Provide the (X, Y) coordinate of the cell's center where the given text is located.  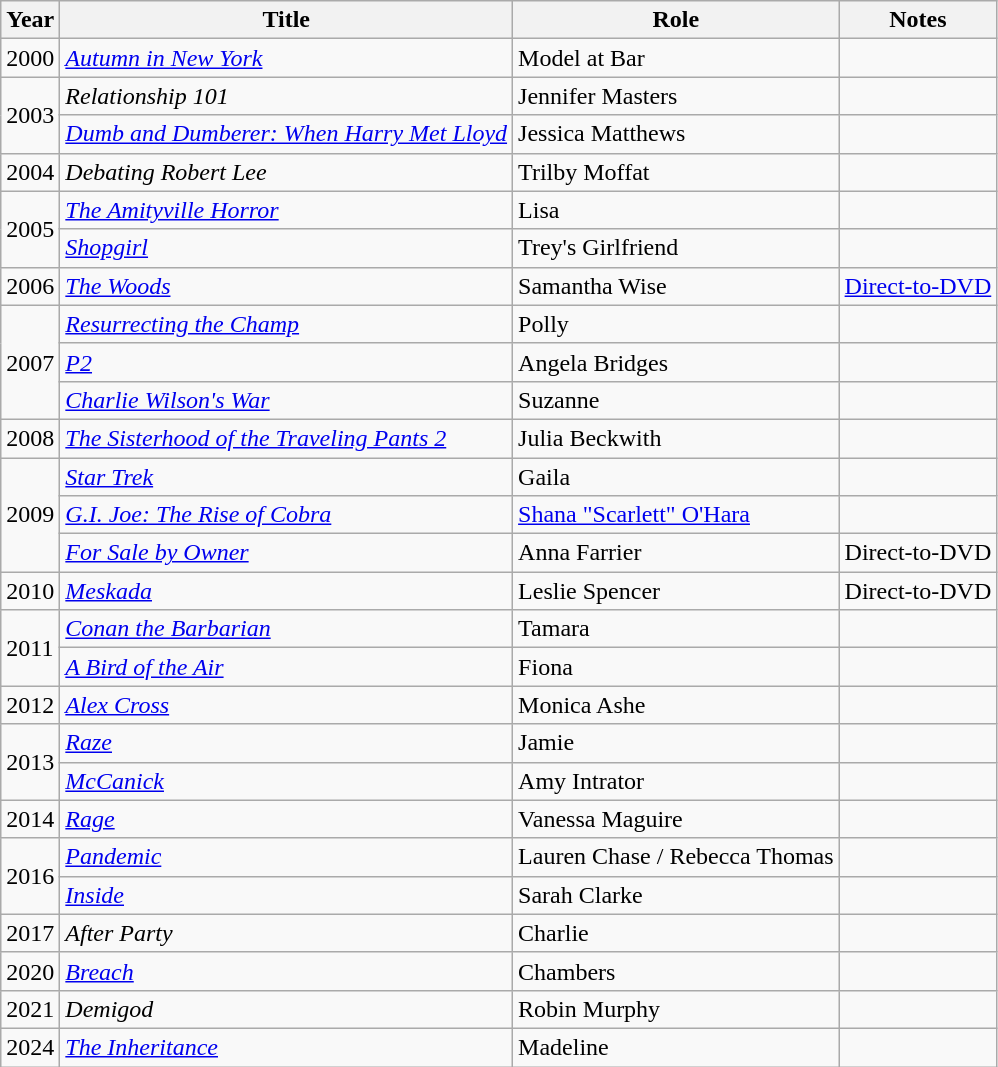
McCanick (286, 781)
2010 (30, 591)
2007 (30, 362)
Anna Farrier (676, 553)
Title (286, 20)
Jamie (676, 743)
Breach (286, 971)
Trilby Moffat (676, 172)
Sarah Clarke (676, 895)
2014 (30, 819)
2024 (30, 1047)
Fiona (676, 667)
Shopgirl (286, 248)
2003 (30, 115)
Lauren Chase / Rebecca Thomas (676, 857)
Vanessa Maguire (676, 819)
Year (30, 20)
Samantha Wise (676, 286)
Notes (918, 20)
Dumb and Dumberer: When Harry Met Lloyd (286, 134)
Gaila (676, 477)
The Woods (286, 286)
The Amityville Horror (286, 210)
Leslie Spencer (676, 591)
2020 (30, 971)
Raze (286, 743)
2012 (30, 705)
Conan the Barbarian (286, 629)
2013 (30, 762)
For Sale by Owner (286, 553)
2004 (30, 172)
Chambers (676, 971)
Star Trek (286, 477)
Madeline (676, 1047)
Lisa (676, 210)
2008 (30, 438)
Jessica Matthews (676, 134)
The Sisterhood of the Traveling Pants 2 (286, 438)
After Party (286, 933)
Angela Bridges (676, 362)
Autumn in New York (286, 58)
2021 (30, 1009)
Inside (286, 895)
2011 (30, 648)
Alex Cross (286, 705)
G.I. Joe: The Rise of Cobra (286, 515)
Debating Robert Lee (286, 172)
Model at Bar (676, 58)
Shana "Scarlett" O'Hara (676, 515)
Meskada (286, 591)
2016 (30, 876)
The Inheritance (286, 1047)
Tamara (676, 629)
Polly (676, 324)
2009 (30, 515)
2006 (30, 286)
P2 (286, 362)
Trey's Girlfriend (676, 248)
Monica Ashe (676, 705)
Charlie Wilson's War (286, 400)
2000 (30, 58)
Relationship 101 (286, 96)
Jennifer Masters (676, 96)
Amy Intrator (676, 781)
A Bird of the Air (286, 667)
Resurrecting the Champ (286, 324)
Role (676, 20)
Rage (286, 819)
2005 (30, 229)
Pandemic (286, 857)
Demigod (286, 1009)
Suzanne (676, 400)
Robin Murphy (676, 1009)
Julia Beckwith (676, 438)
Charlie (676, 933)
2017 (30, 933)
